Detect which cell encompasses the target text, then output its [X, Y] center coordinate. 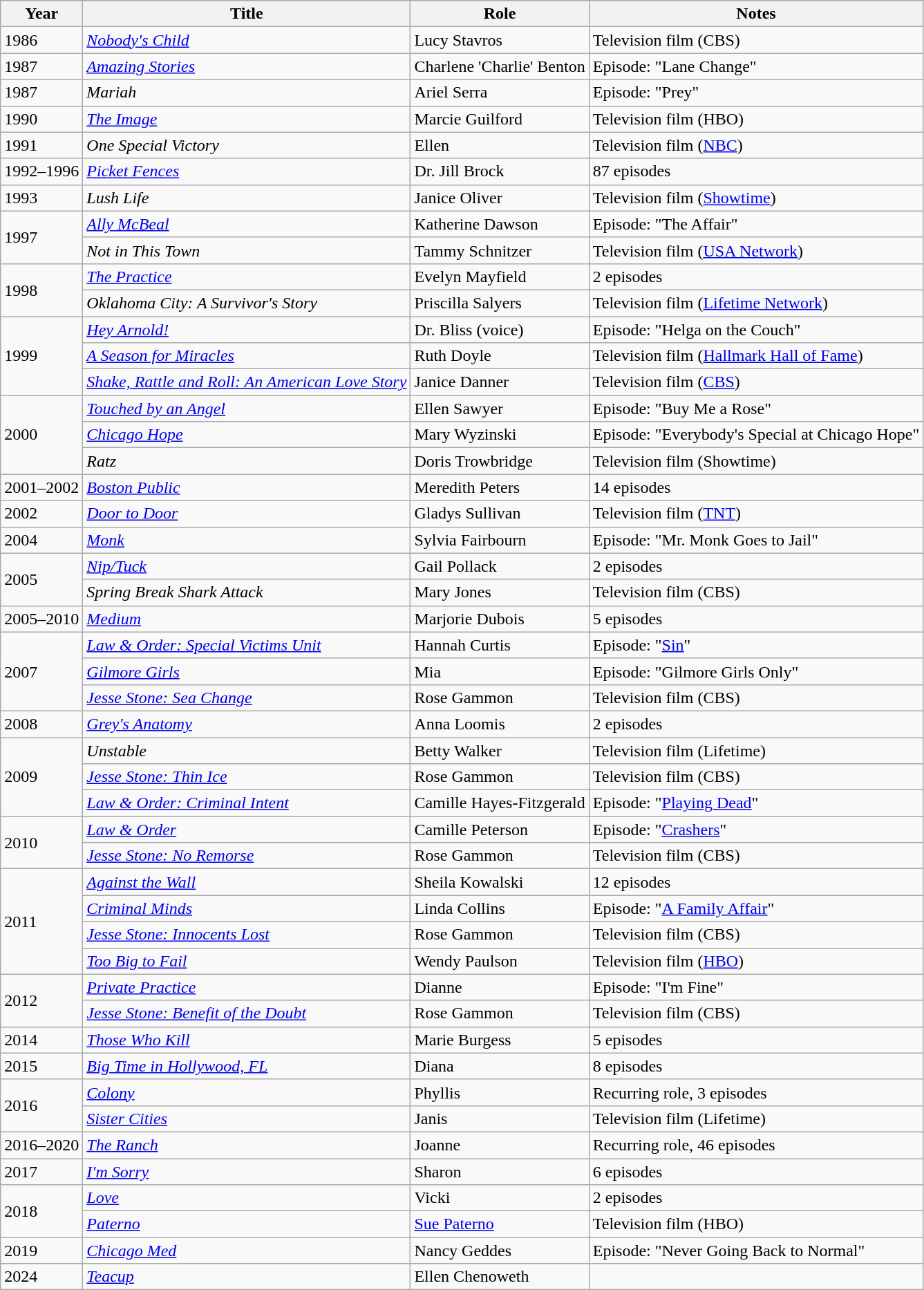
Marjorie Dubois [500, 619]
87 episodes [756, 171]
I'm Sorry [247, 1172]
Chicago Med [247, 1251]
1990 [41, 119]
2010 [41, 843]
2014 [41, 1040]
Recurring role, 46 episodes [756, 1145]
Camille Hayes-Fitzgerald [500, 803]
Paterno [247, 1224]
2000 [41, 435]
Boston Public [247, 487]
Sister Cities [247, 1119]
The Ranch [247, 1145]
Marcie Guilford [500, 119]
Lush Life [247, 198]
Wendy Paulson [500, 961]
Amazing Stories [247, 66]
Charlene 'Charlie' Benton [500, 66]
Episode: "The Affair" [756, 224]
Grey's Anatomy [247, 724]
Anna Loomis [500, 724]
Episode: "Mr. Monk Goes to Jail" [756, 540]
One Special Victory [247, 145]
Episode: "Gilmore Girls Only" [756, 671]
Year [41, 14]
2009 [41, 776]
Ally McBeal [247, 224]
Not in This Town [247, 250]
Nip/Tuck [247, 566]
Sheila Kowalski [500, 882]
Episode: "Helga on the Couch" [756, 330]
Role [500, 14]
Television film (USA Network) [756, 250]
Recurring role, 3 episodes [756, 1092]
Against the Wall [247, 882]
Chicago Hope [247, 435]
Episode: "Playing Dead" [756, 803]
Episode: "Lane Change" [756, 66]
Ellen [500, 145]
Colony [247, 1092]
Jesse Stone: Benefit of the Doubt [247, 1013]
2018 [41, 1211]
Meredith Peters [500, 487]
2004 [41, 540]
Notes [756, 14]
Episode: "Crashers" [756, 830]
Big Time in Hollywood, FL [247, 1066]
Oklahoma City: A Survivor's Story [247, 303]
8 episodes [756, 1066]
Spring Break Shark Attack [247, 592]
2011 [41, 922]
Touched by an Angel [247, 409]
2016–2020 [41, 1145]
Law & Order: Special Victims Unit [247, 645]
Tammy Schnitzer [500, 250]
Television film (TNT) [756, 514]
Marie Burgess [500, 1040]
Door to Door [247, 514]
Camille Peterson [500, 830]
Episode: "A Family Affair" [756, 908]
Gail Pollack [500, 566]
Doris Trowbridge [500, 461]
Janice Danner [500, 382]
Episode: "Everybody's Special at Chicago Hope" [756, 435]
Dr. Jill Brock [500, 171]
Those Who Kill [247, 1040]
Picket Fences [247, 171]
Diana [500, 1066]
2015 [41, 1066]
Katherine Dawson [500, 224]
Vicki [500, 1198]
Sharon [500, 1172]
Private Practice [247, 987]
1999 [41, 356]
Jesse Stone: No Remorse [247, 856]
Episode: "Buy Me a Rose" [756, 409]
2007 [41, 671]
2012 [41, 1000]
The Image [247, 119]
2001–2002 [41, 487]
Janice Oliver [500, 198]
Jesse Stone: Innocents Lost [247, 935]
Episode: "Sin" [756, 645]
Criminal Minds [247, 908]
Mariah [247, 93]
A Season for Miracles [247, 356]
Sylvia Fairbourn [500, 540]
Linda Collins [500, 908]
2024 [41, 1277]
Mary Wyzinski [500, 435]
1998 [41, 290]
Gladys Sullivan [500, 514]
2019 [41, 1251]
2016 [41, 1105]
2002 [41, 514]
Ellen Sawyer [500, 409]
Sue Paterno [500, 1224]
14 episodes [756, 487]
Episode: "I'm Fine" [756, 987]
12 episodes [756, 882]
Priscilla Salyers [500, 303]
Television film (Lifetime Network) [756, 303]
Jesse Stone: Thin Ice [247, 777]
Dr. Bliss (voice) [500, 330]
Lucy Stavros [500, 40]
Hannah Curtis [500, 645]
Joanne [500, 1145]
1986 [41, 40]
Too Big to Fail [247, 961]
The Practice [247, 277]
6 episodes [756, 1172]
Episode: "Prey" [756, 93]
Hey Arnold! [247, 330]
2017 [41, 1172]
Love [247, 1198]
Ariel Serra [500, 93]
Nancy Geddes [500, 1251]
Law & Order: Criminal Intent [247, 803]
1992–1996 [41, 171]
1993 [41, 198]
2008 [41, 724]
Janis [500, 1119]
1997 [41, 237]
Ruth Doyle [500, 356]
Unstable [247, 750]
Mia [500, 671]
Episode: "Never Going Back to Normal" [756, 1251]
Nobody's Child [247, 40]
Betty Walker [500, 750]
Ellen Chenoweth [500, 1277]
Gilmore Girls [247, 671]
2005 [41, 579]
Jesse Stone: Sea Change [247, 698]
Television film (Hallmark Hall of Fame) [756, 356]
Evelyn Mayfield [500, 277]
Teacup [247, 1277]
Shake, Rattle and Roll: An American Love Story [247, 382]
Monk [247, 540]
Television film (NBC) [756, 145]
Law & Order [247, 830]
Ratz [247, 461]
Medium [247, 619]
Dianne [500, 987]
1991 [41, 145]
Mary Jones [500, 592]
Title [247, 14]
Phyllis [500, 1092]
2005–2010 [41, 619]
